Pinpoint the cell where the given text exists, returning its [X, Y] midpoint coordinate. 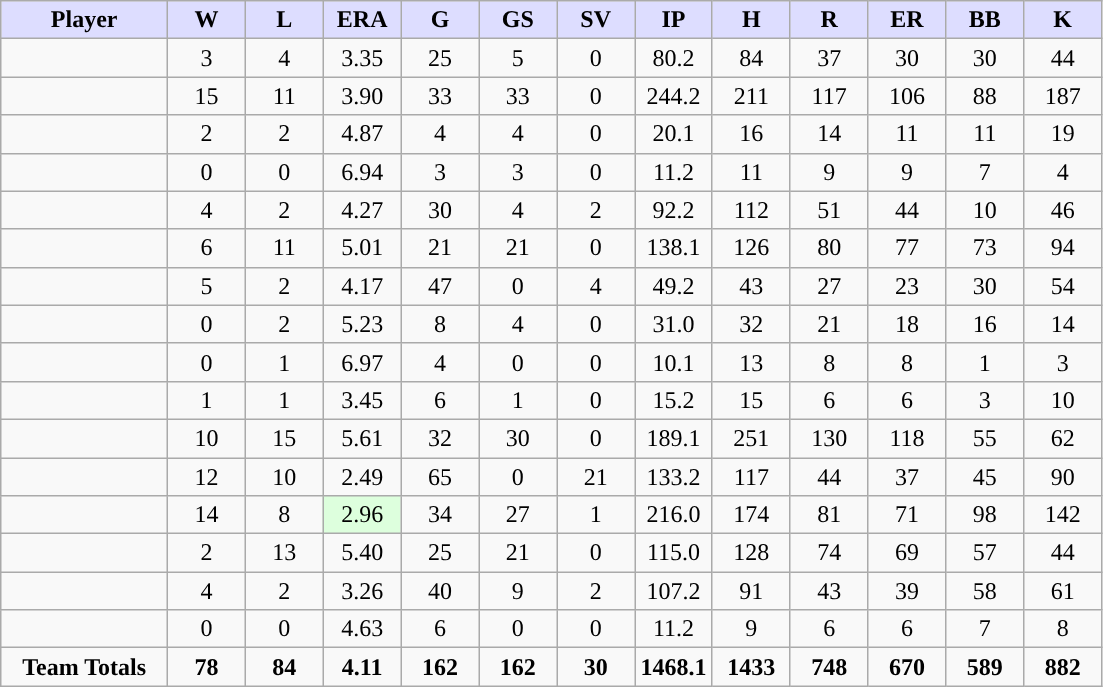
31.0 [674, 324]
94 [1063, 248]
126 [751, 248]
61 [1063, 591]
128 [751, 553]
112 [751, 210]
130 [829, 438]
3.90 [362, 96]
51 [829, 210]
W [207, 20]
74 [829, 553]
92.2 [674, 210]
6.94 [362, 172]
88 [985, 96]
57 [985, 553]
4.63 [362, 629]
73 [985, 248]
4.87 [362, 134]
19 [1063, 134]
80 [829, 248]
80.2 [674, 58]
216.0 [674, 515]
34 [440, 515]
R [829, 20]
2.49 [362, 477]
71 [907, 515]
12 [207, 477]
SV [596, 20]
589 [985, 667]
748 [829, 667]
58 [985, 591]
3.35 [362, 58]
69 [907, 553]
115.0 [674, 553]
77 [907, 248]
Player [84, 20]
3.45 [362, 400]
5.61 [362, 438]
251 [751, 438]
45 [985, 477]
138.1 [674, 248]
670 [907, 667]
5.23 [362, 324]
ER [907, 20]
55 [985, 438]
49.2 [674, 286]
98 [985, 515]
106 [907, 96]
62 [1063, 438]
15.2 [674, 400]
10.1 [674, 362]
91 [751, 591]
118 [907, 438]
39 [907, 591]
65 [440, 477]
18 [907, 324]
4.17 [362, 286]
78 [207, 667]
81 [829, 515]
K [1063, 20]
187 [1063, 96]
882 [1063, 667]
46 [1063, 210]
2.96 [362, 515]
189.1 [674, 438]
211 [751, 96]
6.97 [362, 362]
4.11 [362, 667]
90 [1063, 477]
3.26 [362, 591]
G [440, 20]
174 [751, 515]
244.2 [674, 96]
L [284, 20]
23 [907, 286]
142 [1063, 515]
133.2 [674, 477]
20.1 [674, 134]
107.2 [674, 591]
5.01 [362, 248]
40 [440, 591]
H [751, 20]
4.27 [362, 210]
Team Totals [84, 667]
ERA [362, 20]
5.40 [362, 553]
BB [985, 20]
IP [674, 20]
1468.1 [674, 667]
GS [518, 20]
54 [1063, 286]
47 [440, 286]
1433 [751, 667]
